Determine the (x, y) coordinate at the center of the cell enclosing the given text.  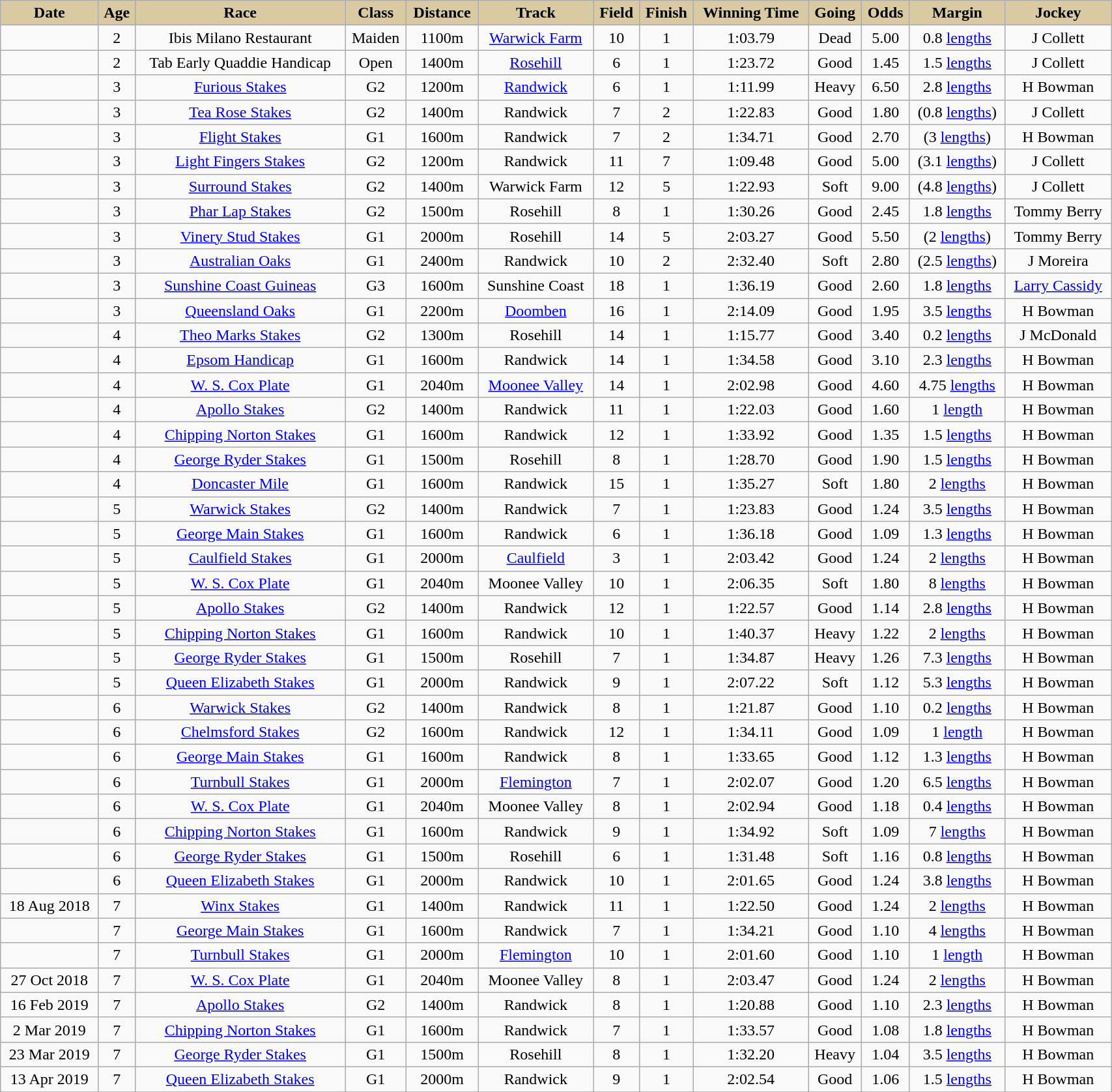
8 lengths (958, 583)
Surround Stakes (240, 186)
2:32.40 (751, 261)
1:21.87 (751, 707)
Theo Marks Stakes (240, 336)
1:30.26 (751, 211)
Jockey (1058, 13)
2 Mar 2019 (50, 1029)
3.40 (886, 336)
Track (536, 13)
2:02.94 (751, 807)
Winx Stakes (240, 906)
1.18 (886, 807)
1.22 (886, 633)
2:02.07 (751, 782)
Age (117, 13)
Tea Rose Stakes (240, 112)
9.00 (886, 186)
1:34.58 (751, 360)
1:28.70 (751, 459)
Open (376, 63)
Doncaster Mile (240, 484)
1:32.20 (751, 1054)
Date (50, 13)
Larry Cassidy (1058, 285)
2.60 (886, 285)
27 Oct 2018 (50, 980)
0.4 lengths (958, 807)
Field (616, 13)
2:07.22 (751, 682)
1:33.57 (751, 1029)
G3 (376, 285)
1:33.92 (751, 435)
1:20.88 (751, 1005)
Winning Time (751, 13)
Sunshine Coast (536, 285)
Going (835, 13)
1:31.48 (751, 856)
1:22.57 (751, 608)
1:34.87 (751, 657)
Dead (835, 38)
1:03.79 (751, 38)
(0.8 lengths) (958, 112)
2:02.54 (751, 1079)
1:22.93 (751, 186)
2:03.27 (751, 236)
Doomben (536, 311)
1:36.18 (751, 534)
1:22.50 (751, 906)
4.75 lengths (958, 385)
1.95 (886, 311)
J Moreira (1058, 261)
1100m (442, 38)
3.10 (886, 360)
1.26 (886, 657)
Epsom Handicap (240, 360)
3.8 lengths (958, 881)
18 (616, 285)
15 (616, 484)
Margin (958, 13)
1.45 (886, 63)
1:34.21 (751, 930)
2:01.60 (751, 955)
Queensland Oaks (240, 311)
Distance (442, 13)
16 (616, 311)
(2.5 lengths) (958, 261)
2:14.09 (751, 311)
Race (240, 13)
1.20 (886, 782)
6.50 (886, 87)
1:35.27 (751, 484)
13 Apr 2019 (50, 1079)
2:06.35 (751, 583)
2:02.98 (751, 385)
1:22.03 (751, 410)
4.60 (886, 385)
5.3 lengths (958, 682)
Chelmsford Stakes (240, 732)
1:33.65 (751, 757)
Australian Oaks (240, 261)
1:36.19 (751, 285)
1300m (442, 336)
2.45 (886, 211)
2.70 (886, 137)
1.16 (886, 856)
Furious Stakes (240, 87)
1.14 (886, 608)
(4.8 lengths) (958, 186)
1:11.99 (751, 87)
Flight Stakes (240, 137)
Phar Lap Stakes (240, 211)
23 Mar 2019 (50, 1054)
7.3 lengths (958, 657)
Vinery Stud Stakes (240, 236)
1:15.77 (751, 336)
5.50 (886, 236)
Class (376, 13)
2.80 (886, 261)
7 lengths (958, 831)
1:40.37 (751, 633)
1:23.83 (751, 509)
(2 lengths) (958, 236)
6.5 lengths (958, 782)
Light Fingers Stakes (240, 162)
1.06 (886, 1079)
Caulfield (536, 558)
Sunshine Coast Guineas (240, 285)
2:03.42 (751, 558)
1.35 (886, 435)
1.90 (886, 459)
1.60 (886, 410)
Ibis Milano Restaurant (240, 38)
(3 lengths) (958, 137)
1:23.72 (751, 63)
2:03.47 (751, 980)
1:34.11 (751, 732)
Finish (666, 13)
1.08 (886, 1029)
1:34.71 (751, 137)
1:09.48 (751, 162)
2:01.65 (751, 881)
Tab Early Quaddie Handicap (240, 63)
16 Feb 2019 (50, 1005)
Odds (886, 13)
1:34.92 (751, 831)
4 lengths (958, 930)
Maiden (376, 38)
(3.1 lengths) (958, 162)
18 Aug 2018 (50, 906)
1:22.83 (751, 112)
J McDonald (1058, 336)
1.04 (886, 1054)
2400m (442, 261)
2200m (442, 311)
Caulfield Stakes (240, 558)
